Locate the cell with the specified text and output its [X, Y] center coordinate. 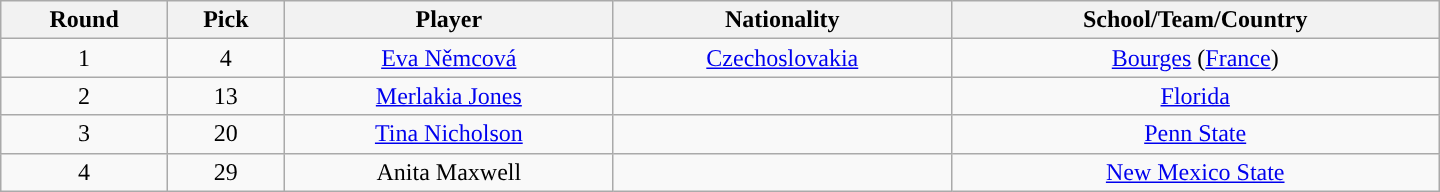
Round [84, 20]
Florida [1195, 96]
Czechoslovakia [782, 58]
3 [84, 134]
Player [448, 20]
1 [84, 58]
13 [226, 96]
School/Team/Country [1195, 20]
Anita Maxwell [448, 172]
Eva Němcová [448, 58]
2 [84, 96]
Merlakia Jones [448, 96]
Bourges (France) [1195, 58]
20 [226, 134]
Pick [226, 20]
Nationality [782, 20]
29 [226, 172]
Penn State [1195, 134]
New Mexico State [1195, 172]
Tina Nicholson [448, 134]
